For the text-containing cell, return its midpoint in (x, y) coordinate format. 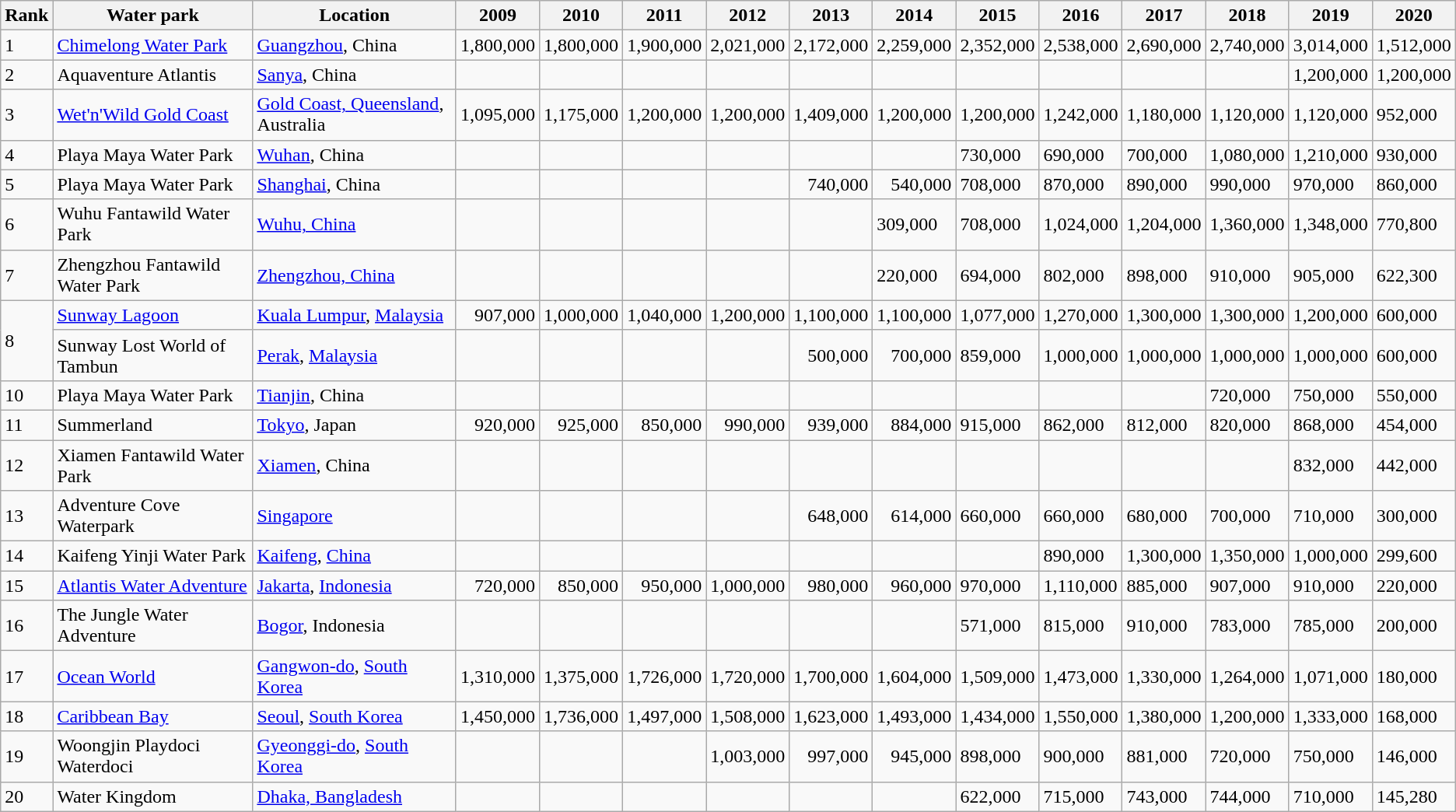
1,720,000 (748, 677)
Perak, Malaysia (355, 355)
Gangwon-do, South Korea (355, 677)
2013 (831, 16)
885,000 (1164, 586)
859,000 (997, 355)
Wuhan, China (355, 155)
945,000 (915, 756)
Zhengzhou, China (355, 275)
Location (355, 16)
622,300 (1414, 275)
1,434,000 (997, 716)
Rank (26, 16)
Seoul, South Korea (355, 716)
13 (26, 516)
783,000 (1248, 625)
168,000 (1414, 716)
1,360,000 (1248, 224)
1,080,000 (1248, 155)
11 (26, 425)
Water Kingdom (152, 796)
2,538,000 (1081, 45)
1,333,000 (1330, 716)
2,740,000 (1248, 45)
1 (26, 45)
622,000 (997, 796)
12 (26, 465)
Jakarta, Indonesia (355, 586)
2018 (1248, 16)
1,110,000 (1081, 586)
Wuhu Fantawild Water Park (152, 224)
180,000 (1414, 677)
2015 (997, 16)
920,000 (498, 425)
680,000 (1164, 516)
930,000 (1414, 155)
Tianjin, China (355, 395)
614,000 (915, 516)
Sunway Lost World of Tambun (152, 355)
Xiamen Fantawild Water Park (152, 465)
17 (26, 677)
785,000 (1330, 625)
1,204,000 (1164, 224)
1,040,000 (664, 315)
997,000 (831, 756)
868,000 (1330, 425)
5 (26, 184)
1,071,000 (1330, 677)
950,000 (664, 586)
2,690,000 (1164, 45)
Xiamen, China (355, 465)
2 (26, 75)
145,280 (1414, 796)
1,180,000 (1164, 115)
690,000 (1081, 155)
6 (26, 224)
1,623,000 (831, 716)
The Jungle Water Adventure (152, 625)
648,000 (831, 516)
1,736,000 (582, 716)
454,000 (1414, 425)
2010 (582, 16)
Sanya, China (355, 75)
Zhengzhou Fantawild Water Park (152, 275)
1,473,000 (1081, 677)
1,604,000 (915, 677)
Woongjin Playdoci Waterdoci (152, 756)
1,900,000 (664, 45)
1,077,000 (997, 315)
812,000 (1164, 425)
2,021,000 (748, 45)
540,000 (915, 184)
Bogor, Indonesia (355, 625)
1,550,000 (1081, 716)
14 (26, 556)
3,014,000 (1330, 45)
1,270,000 (1081, 315)
Singapore (355, 516)
Kaifeng, China (355, 556)
Tokyo, Japan (355, 425)
1,508,000 (748, 716)
20 (26, 796)
Shanghai, China (355, 184)
1,409,000 (831, 115)
Gold Coast, Queensland, Australia (355, 115)
860,000 (1414, 184)
299,600 (1414, 556)
10 (26, 395)
1,310,000 (498, 677)
1,497,000 (664, 716)
952,000 (1414, 115)
743,000 (1164, 796)
1,375,000 (582, 677)
146,000 (1414, 756)
Chimelong Water Park (152, 45)
1,348,000 (1330, 224)
925,000 (582, 425)
870,000 (1081, 184)
1,095,000 (498, 115)
18 (26, 716)
2016 (1081, 16)
1,450,000 (498, 716)
500,000 (831, 355)
2,172,000 (831, 45)
2,352,000 (997, 45)
960,000 (915, 586)
Kuala Lumpur, Malaysia (355, 315)
Ocean World (152, 677)
862,000 (1081, 425)
744,000 (1248, 796)
Water park (152, 16)
Adventure Cove Waterpark (152, 516)
Caribbean Bay (152, 716)
1,175,000 (582, 115)
1,242,000 (1081, 115)
815,000 (1081, 625)
2012 (748, 16)
884,000 (915, 425)
Summerland (152, 425)
Wuhu, China (355, 224)
694,000 (997, 275)
820,000 (1248, 425)
1,700,000 (831, 677)
Kaifeng Yinji Water Park (152, 556)
442,000 (1414, 465)
Wet'n'Wild Gold Coast (152, 115)
300,000 (1414, 516)
Gyeonggi-do, South Korea (355, 756)
15 (26, 586)
1,380,000 (1164, 716)
832,000 (1330, 465)
2019 (1330, 16)
2014 (915, 16)
1,003,000 (748, 756)
200,000 (1414, 625)
8 (26, 341)
2017 (1164, 16)
1,512,000 (1414, 45)
1,024,000 (1081, 224)
309,000 (915, 224)
730,000 (997, 155)
1,493,000 (915, 716)
571,000 (997, 625)
2009 (498, 16)
980,000 (831, 586)
2020 (1414, 16)
1,726,000 (664, 677)
915,000 (997, 425)
1,350,000 (1248, 556)
3 (26, 115)
770,800 (1414, 224)
715,000 (1081, 796)
2011 (664, 16)
1,509,000 (997, 677)
7 (26, 275)
939,000 (831, 425)
2,259,000 (915, 45)
802,000 (1081, 275)
1,330,000 (1164, 677)
Guangzhou, China (355, 45)
1,264,000 (1248, 677)
550,000 (1414, 395)
16 (26, 625)
Sunway Lagoon (152, 315)
Dhaka, Bangladesh (355, 796)
905,000 (1330, 275)
881,000 (1164, 756)
740,000 (831, 184)
Atlantis Water Adventure (152, 586)
900,000 (1081, 756)
1,210,000 (1330, 155)
19 (26, 756)
4 (26, 155)
Aquaventure Atlantis (152, 75)
